Find where the given text appears and provide that cell's center as [x, y] coordinate. 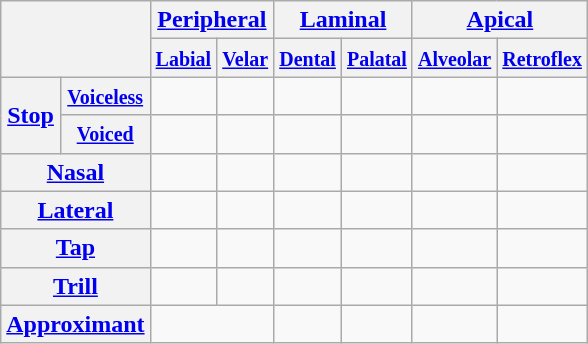
Apical [500, 20]
Alveolar [454, 58]
Labial [184, 58]
Laminal [344, 20]
Peripheral [212, 20]
Dental [308, 58]
Stop [31, 115]
Tap [76, 248]
Palatal [376, 58]
Lateral [76, 210]
Velar [246, 58]
Retroflex [542, 58]
Nasal [76, 172]
Voiceless [105, 96]
Approximant [76, 324]
Trill [76, 286]
Voiced [105, 134]
